Search for the cell housing the specified text and yield its [X, Y] center coordinate. 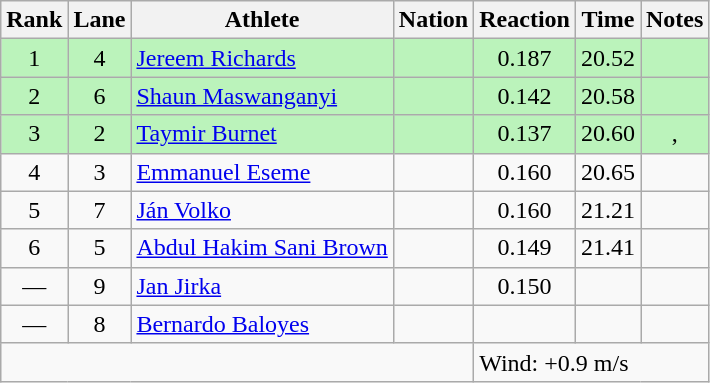
Emmanuel Eseme [262, 172]
Jan Jirka [262, 286]
Lane [100, 20]
Athlete [262, 20]
Reaction [525, 20]
Abdul Hakim Sani Brown [262, 248]
Notes [674, 20]
0.150 [525, 286]
0.137 [525, 134]
21.41 [608, 248]
Jereem Richards [262, 58]
Taymir Burnet [262, 134]
Ján Volko [262, 210]
Rank [34, 20]
20.52 [608, 58]
Nation [433, 20]
20.65 [608, 172]
21.21 [608, 210]
0.149 [525, 248]
9 [100, 286]
, [674, 134]
0.142 [525, 96]
7 [100, 210]
20.58 [608, 96]
Time [608, 20]
1 [34, 58]
8 [100, 324]
Shaun Maswanganyi [262, 96]
Bernardo Baloyes [262, 324]
20.60 [608, 134]
Wind: +0.9 m/s [592, 362]
0.187 [525, 58]
